Pinpoint the cell where the given text exists, returning its [X, Y] midpoint coordinate. 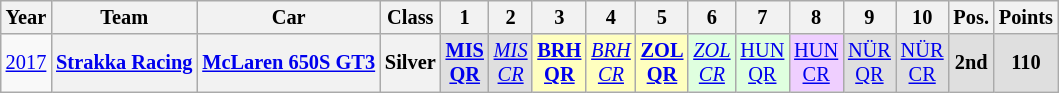
2 [511, 17]
ZOLQR [662, 63]
8 [816, 17]
1 [465, 17]
Silver [410, 63]
MISCR [511, 63]
BRHCR [610, 63]
McLaren 650S GT3 [288, 63]
MISQR [465, 63]
110 [1026, 63]
6 [712, 17]
HUNCR [816, 63]
Car [288, 17]
BRHQR [559, 63]
NÜRCR [922, 63]
NÜRQR [870, 63]
Year [26, 17]
9 [870, 17]
ZOLCR [712, 63]
HUNQR [762, 63]
7 [762, 17]
Pos. [970, 17]
5 [662, 17]
Class [410, 17]
Points [1026, 17]
Strakka Racing [124, 63]
3 [559, 17]
10 [922, 17]
2nd [970, 63]
2017 [26, 63]
4 [610, 17]
Team [124, 17]
